Pinpoint the cell where the given text exists, returning its [X, Y] midpoint coordinate. 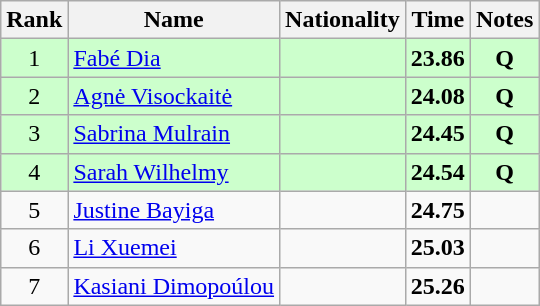
24.08 [438, 96]
Rank [34, 20]
1 [34, 58]
Agnė Visockaitė [174, 96]
Sarah Wilhelmy [174, 172]
Fabé Dia [174, 58]
Kasiani Dimopoúlou [174, 286]
24.75 [438, 210]
Notes [504, 20]
Sabrina Mulrain [174, 134]
7 [34, 286]
Time [438, 20]
3 [34, 134]
Name [174, 20]
25.03 [438, 248]
6 [34, 248]
2 [34, 96]
23.86 [438, 58]
5 [34, 210]
Justine Bayiga [174, 210]
24.54 [438, 172]
25.26 [438, 286]
4 [34, 172]
Li Xuemei [174, 248]
Nationality [343, 20]
24.45 [438, 134]
